Extract the (x, y) coordinate from the center of the cell holding the provided text.  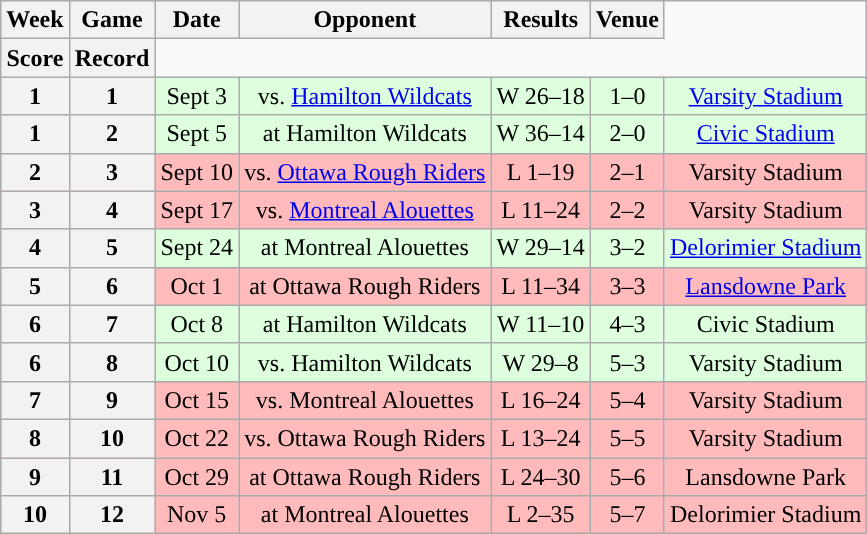
Record (112, 58)
5–6 (627, 477)
Sept 24 (197, 248)
Game (112, 20)
L 13–24 (540, 438)
Score (35, 58)
4–3 (627, 324)
W 11–10 (540, 324)
Venue (627, 20)
Oct 22 (197, 438)
W 29–14 (540, 248)
5–4 (627, 400)
W 29–8 (540, 362)
L 2–35 (540, 515)
Sept 10 (197, 172)
Oct 15 (197, 400)
Sept 5 (197, 134)
5–3 (627, 362)
Oct 29 (197, 477)
Oct 1 (197, 286)
2–1 (627, 172)
Oct 8 (197, 324)
L 11–34 (540, 286)
3–2 (627, 248)
12 (112, 515)
L 16–24 (540, 400)
Sept 17 (197, 210)
W 36–14 (540, 134)
1–0 (627, 96)
Opponent (365, 20)
2–0 (627, 134)
Results (540, 20)
2–2 (627, 210)
L 11–24 (540, 210)
Date (197, 20)
L 1–19 (540, 172)
11 (112, 477)
Week (35, 20)
Sept 3 (197, 96)
5–5 (627, 438)
Nov 5 (197, 515)
3–3 (627, 286)
Oct 10 (197, 362)
L 24–30 (540, 477)
5–7 (627, 515)
W 26–18 (540, 96)
